Output the [x, y] coordinate of the center of the cell containing the given text.  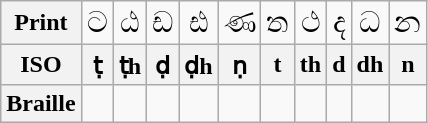
ඩ [163, 23]
ත [278, 23]
ḍh [198, 65]
ඨ [130, 23]
ණ [240, 23]
ṇ [240, 65]
d [339, 65]
dh [370, 65]
ṭ [97, 65]
න [408, 23]
ද [339, 23]
ḍ [163, 65]
Braille [41, 103]
ට [97, 23]
ISO [41, 65]
n [408, 65]
t [278, 65]
Print [41, 23]
ṭh [130, 65]
ඪ [198, 23]
ථ [310, 23]
th [310, 65]
ධ [370, 23]
